Extract the [X, Y] coordinate from the center of the cell holding the provided text.  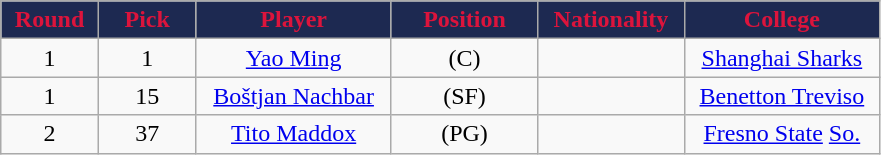
Nationality [611, 20]
Player [294, 20]
Fresno State So. [782, 134]
15 [147, 96]
Yao Ming [294, 58]
Benetton Treviso [782, 96]
Round [50, 20]
Shanghai Sharks [782, 58]
Boštjan Nachbar [294, 96]
(C) [464, 58]
Tito Maddox [294, 134]
37 [147, 134]
(PG) [464, 134]
Position [464, 20]
Pick [147, 20]
College [782, 20]
2 [50, 134]
(SF) [464, 96]
